Provide the (x, y) coordinate of the cell's center where the given text is located.  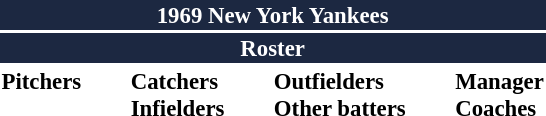
Roster (272, 48)
1969 New York Yankees (272, 15)
